Scan for the cell matching the given text and deliver its [x, y] coordinate at center. 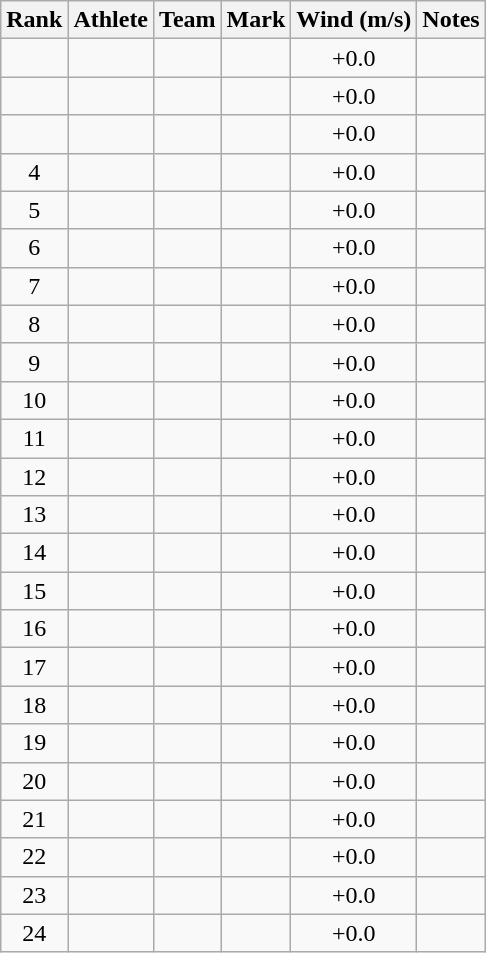
12 [34, 477]
13 [34, 515]
18 [34, 705]
Notes [451, 20]
Team [188, 20]
21 [34, 819]
Wind (m/s) [354, 20]
8 [34, 324]
19 [34, 743]
20 [34, 781]
7 [34, 286]
10 [34, 400]
14 [34, 553]
23 [34, 895]
11 [34, 438]
5 [34, 210]
17 [34, 667]
6 [34, 248]
16 [34, 629]
Mark [256, 20]
22 [34, 857]
4 [34, 172]
Rank [34, 20]
9 [34, 362]
15 [34, 591]
24 [34, 933]
Athlete [111, 20]
